Identify which cell holds the provided text, then report its (X, Y) central coordinate. 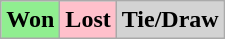
Won (30, 20)
Lost (88, 20)
Tie/Draw (170, 20)
